Detect which cell encompasses the target text, then output its (X, Y) center coordinate. 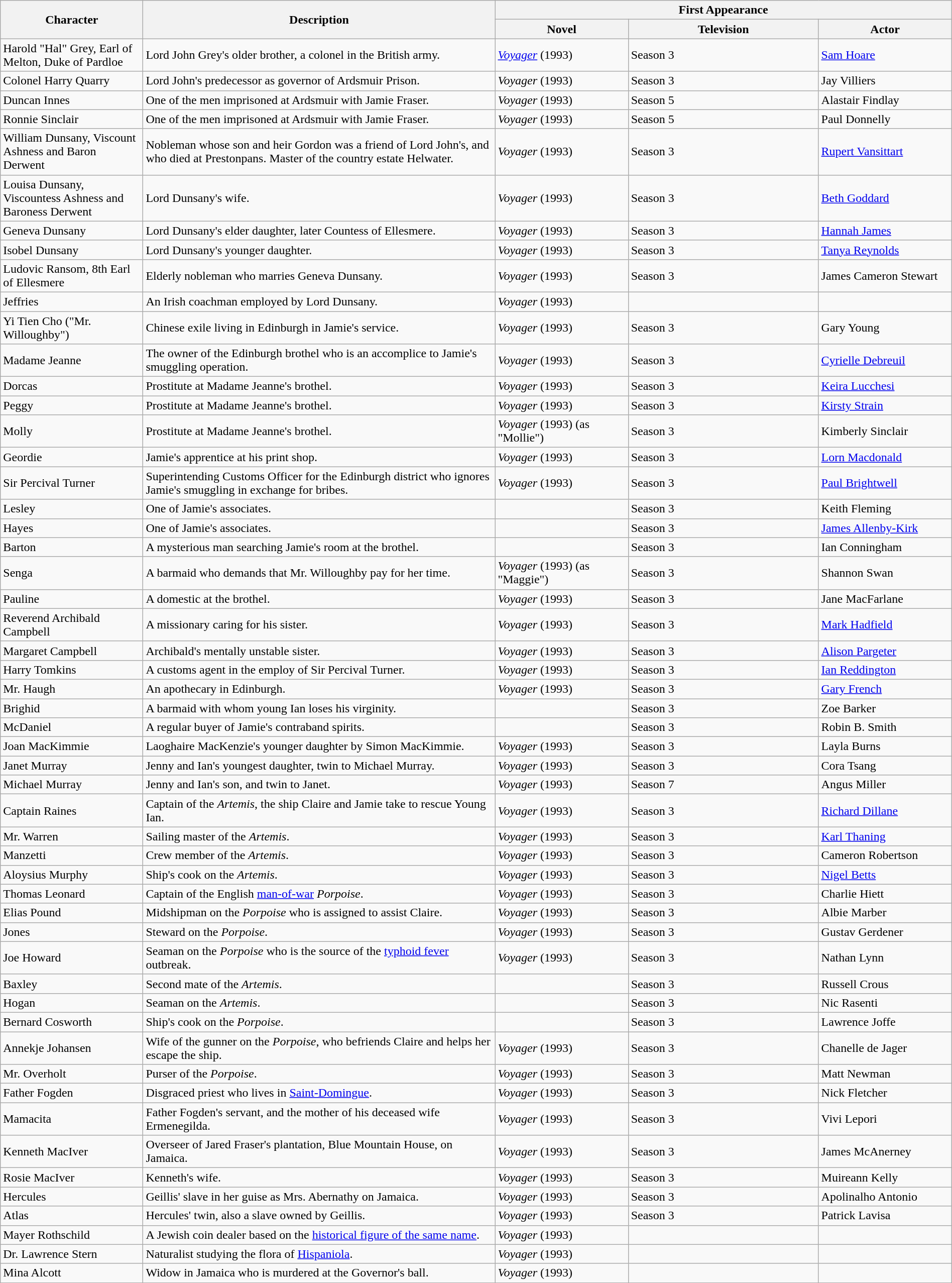
Voyager (1993) (as "Maggie") (561, 573)
Gustav Gerdener (885, 932)
Janet Murray (72, 766)
A regular buyer of Jamie's contraband spirits. (319, 727)
Ludovic Ransom, 8th Earl of Ellesmere (72, 275)
Gary Young (885, 328)
Widow in Jamaica who is murdered at the Governor's ball. (319, 1273)
Dorcas (72, 386)
Geneva Dunsany (72, 231)
Paul Brightwell (885, 483)
Pauline (72, 599)
Paul Donnelly (885, 119)
Zoe Barker (885, 708)
Hayes (72, 528)
Archibald's mentally unstable sister. (319, 651)
Ship's cook on the Artemis. (319, 875)
Brighid (72, 708)
Elias Pound (72, 913)
Hercules (72, 1197)
Muireann Kelly (885, 1178)
Ian Reddington (885, 670)
Mr. Overholt (72, 1074)
Richard Dillane (885, 811)
Albie Marber (885, 913)
Seaman on the Artemis. (319, 1003)
Alison Pargeter (885, 651)
Nathan Lynn (885, 957)
Rupert Vansittart (885, 152)
Harold "Hal" Grey, Earl of Melton, Duke of Pardloe (72, 55)
Rosie MacIver (72, 1178)
Gary French (885, 689)
Crew member of the Artemis. (319, 856)
Jones (72, 932)
Robin B. Smith (885, 727)
Second mate of the Artemis. (319, 984)
Patrick Lavisa (885, 1216)
Father Fogden's servant, and the mother of his deceased wife Ermenegilda. (319, 1119)
Kenneth MacIver (72, 1151)
Seaman on the Porpoise who is the source of the typhoid fever outbreak. (319, 957)
Elderly nobleman who marries Geneva Dunsany. (319, 275)
Duncan Innes (72, 100)
Jay Villiers (885, 81)
Vivi Lepori (885, 1119)
Voyager (1993) (as "Mollie") (561, 431)
Hercules' twin, also a slave owned by Geillis. (319, 1216)
Cora Tsang (885, 766)
Captain Raines (72, 811)
Chanelle de Jager (885, 1048)
Madame Jeanne (72, 361)
Actor (885, 29)
An Irish coachman employed by Lord Dunsany. (319, 301)
Sir Percival Turner (72, 483)
Ian Conningham (885, 547)
A mysterious man searching Jamie's room at the brothel. (319, 547)
Naturalist studying the flora of Hispaniola. (319, 1254)
Lord John Grey's older brother, a colonel in the British army. (319, 55)
Tanya Reynolds (885, 250)
Sam Hoare (885, 55)
Louisa Dunsany, Viscountess Ashness and Baroness Derwent (72, 198)
Hogan (72, 1003)
Geordie (72, 457)
Father Fogden (72, 1093)
Keira Lucchesi (885, 386)
Television (723, 29)
Captain of the English man-of-war Porpoise. (319, 894)
Baxley (72, 984)
A barmaid with whom young Ian loses his virginity. (319, 708)
Isobel Dunsany (72, 250)
Angus Miller (885, 785)
Shannon Swan (885, 573)
Geillis' slave in her guise as Mrs. Abernathy on Jamaica. (319, 1197)
Harry Tomkins (72, 670)
Jenny and Ian's youngest daughter, twin to Michael Murray. (319, 766)
James Cameron Stewart (885, 275)
Bernard Cosworth (72, 1022)
William Dunsany, Viscount Ashness and Baron Derwent (72, 152)
Character (72, 20)
Layla Burns (885, 746)
Midshipman on the Porpoise who is assigned to assist Claire. (319, 913)
Wife of the gunner on the Porpoise, who befriends Claire and helps her escape the ship. (319, 1048)
Russell Crous (885, 984)
Margaret Campbell (72, 651)
Ship's cook on the Porpoise. (319, 1022)
Cyrielle Debreuil (885, 361)
Keith Fleming (885, 509)
Jamie's apprentice at his print shop. (319, 457)
Yi Tien Cho ("Mr. Willoughby") (72, 328)
A Jewish coin dealer based on the historical figure of the same name. (319, 1235)
Karl Thaning (885, 836)
Steward on the Porpoise. (319, 932)
Lawrence Joffe (885, 1022)
Atlas (72, 1216)
Kimberly Sinclair (885, 431)
Molly (72, 431)
Hannah James (885, 231)
Barton (72, 547)
Joe Howard (72, 957)
Lord Dunsany's wife. (319, 198)
Chinese exile living in Edinburgh in Jamie's service. (319, 328)
Overseer of Jared Fraser's plantation, Blue Mountain House, on Jamaica. (319, 1151)
Sailing master of the Artemis. (319, 836)
Mayer Rothschild (72, 1235)
Ronnie Sinclair (72, 119)
Nic Rasenti (885, 1003)
Season 7 (723, 785)
Mamacita (72, 1119)
Lorn Macdonald (885, 457)
Lord Dunsany's younger daughter. (319, 250)
Lord Dunsany's elder daughter, later Countess of Ellesmere. (319, 231)
Mina Alcott (72, 1273)
A domestic at the brothel. (319, 599)
Peggy (72, 405)
Nobleman whose son and heir Gordon was a friend of Lord John's, and who died at Prestonpans. Master of the country estate Helwater. (319, 152)
Description (319, 20)
Thomas Leonard (72, 894)
Captain of the Artemis, the ship Claire and Jamie take to rescue Young Ian. (319, 811)
Laoghaire MacKenzie's younger daughter by Simon MacKimmie. (319, 746)
Colonel Harry Quarry (72, 81)
The owner of the Edinburgh brothel who is an accomplice to Jamie's smuggling operation. (319, 361)
Novel (561, 29)
Joan MacKimmie (72, 746)
Lord John's predecessor as governor of Ardsmuir Prison. (319, 81)
A barmaid who demands that Mr. Willoughby pay for her time. (319, 573)
Nick Fletcher (885, 1093)
Kirsty Strain (885, 405)
Annekje Johansen (72, 1048)
An apothecary in Edinburgh. (319, 689)
First Appearance (723, 10)
Jeffries (72, 301)
McDaniel (72, 727)
Nigel Betts (885, 875)
Apolinalho Antonio (885, 1197)
Alastair Findlay (885, 100)
Reverend Archibald Campbell (72, 625)
Mr. Warren (72, 836)
Manzetti (72, 856)
James Allenby-Kirk (885, 528)
Mark Hadfield (885, 625)
Aloysius Murphy (72, 875)
Beth Goddard (885, 198)
Jenny and Ian's son, and twin to Janet. (319, 785)
Lesley (72, 509)
Michael Murray (72, 785)
A customs agent in the employ of Sir Percival Turner. (319, 670)
Charlie Hiett (885, 894)
Mr. Haugh (72, 689)
Disgraced priest who lives in Saint-Domingue. (319, 1093)
Superintending Customs Officer for the Edinburgh district who ignores Jamie's smuggling in exchange for bribes. (319, 483)
Dr. Lawrence Stern (72, 1254)
Cameron Robertson (885, 856)
Jane MacFarlane (885, 599)
Kenneth's wife. (319, 1178)
James McAnerney (885, 1151)
Purser of the Porpoise. (319, 1074)
Senga (72, 573)
A missionary caring for his sister. (319, 625)
Matt Newman (885, 1074)
